For the text-containing cell, return its midpoint in (x, y) coordinate format. 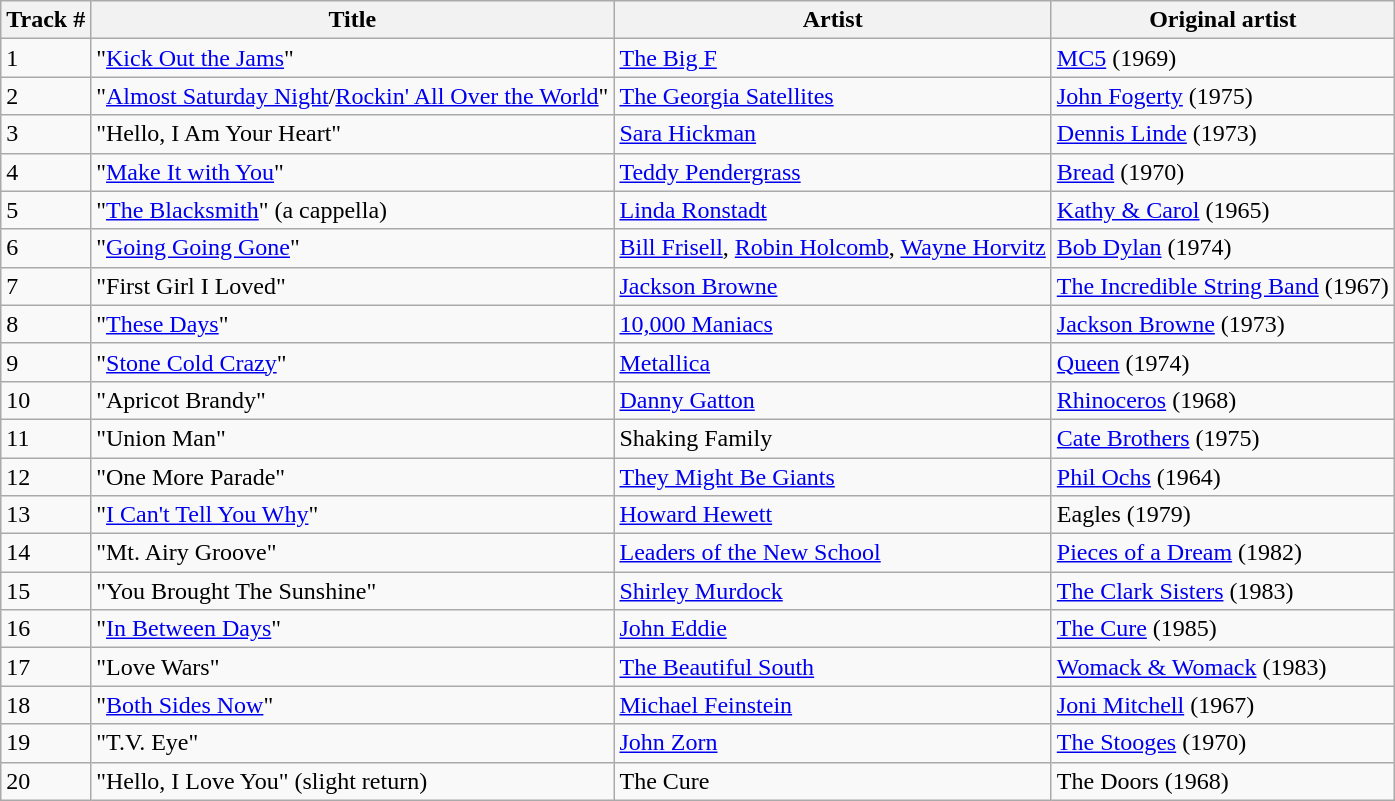
Pieces of a Dream (1982) (1222, 553)
Sara Hickman (832, 134)
10,000 Maniacs (832, 324)
"Make It with You" (352, 172)
1 (46, 58)
"Stone Cold Crazy" (352, 362)
The Incredible String Band (1967) (1222, 286)
"T.V. Eye" (352, 743)
Shaking Family (832, 438)
Bob Dylan (1974) (1222, 248)
Phil Ochs (1964) (1222, 477)
The Stooges (1970) (1222, 743)
Original artist (1222, 20)
"One More Parade" (352, 477)
The Big F (832, 58)
4 (46, 172)
MC5 (1969) (1222, 58)
11 (46, 438)
Jackson Browne (1973) (1222, 324)
John Fogerty (1975) (1222, 96)
Jackson Browne (832, 286)
3 (46, 134)
Michael Feinstein (832, 705)
14 (46, 553)
Kathy & Carol (1965) (1222, 210)
Bread (1970) (1222, 172)
John Zorn (832, 743)
The Clark Sisters (1983) (1222, 591)
"Apricot Brandy" (352, 400)
The Doors (1968) (1222, 781)
"The Blacksmith" (a cappella) (352, 210)
7 (46, 286)
"Union Man" (352, 438)
"Going Going Gone" (352, 248)
"Kick Out the Jams" (352, 58)
Bill Frisell, Robin Holcomb, Wayne Horvitz (832, 248)
2 (46, 96)
Eagles (1979) (1222, 515)
Shirley Murdock (832, 591)
"Love Wars" (352, 667)
19 (46, 743)
Danny Gatton (832, 400)
Linda Ronstadt (832, 210)
Rhinoceros (1968) (1222, 400)
"You Brought The Sunshine" (352, 591)
"Almost Saturday Night/Rockin' All Over the World" (352, 96)
8 (46, 324)
"Both Sides Now" (352, 705)
John Eddie (832, 629)
Leaders of the New School (832, 553)
Artist (832, 20)
12 (46, 477)
They Might Be Giants (832, 477)
20 (46, 781)
Womack & Womack (1983) (1222, 667)
Teddy Pendergrass (832, 172)
"Hello, I Love You" (slight return) (352, 781)
Joni Mitchell (1967) (1222, 705)
Queen (1974) (1222, 362)
6 (46, 248)
The Beautiful South (832, 667)
"These Days" (352, 324)
Dennis Linde (1973) (1222, 134)
Track # (46, 20)
16 (46, 629)
"I Can't Tell You Why" (352, 515)
5 (46, 210)
9 (46, 362)
Metallica (832, 362)
"Hello, I Am Your Heart" (352, 134)
The Georgia Satellites (832, 96)
17 (46, 667)
18 (46, 705)
Howard Hewett (832, 515)
10 (46, 400)
15 (46, 591)
"First Girl I Loved" (352, 286)
"Mt. Airy Groove" (352, 553)
The Cure (1985) (1222, 629)
The Cure (832, 781)
"In Between Days" (352, 629)
13 (46, 515)
Title (352, 20)
Cate Brothers (1975) (1222, 438)
